Extract the (X, Y) coordinate from the center of the cell holding the provided text.  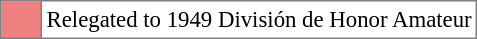
Relegated to 1949 División de Honor Amateur (259, 20)
